Capture the cell that displays the provided text and extract its [x, y] central coordinate. 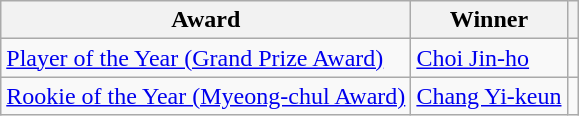
Chang Yi-keun [489, 96]
Award [206, 20]
Winner [489, 20]
Player of the Year (Grand Prize Award) [206, 58]
Rookie of the Year (Myeong-chul Award) [206, 96]
Choi Jin-ho [489, 58]
